Find where the given text appears and provide that cell's center as [x, y] coordinate. 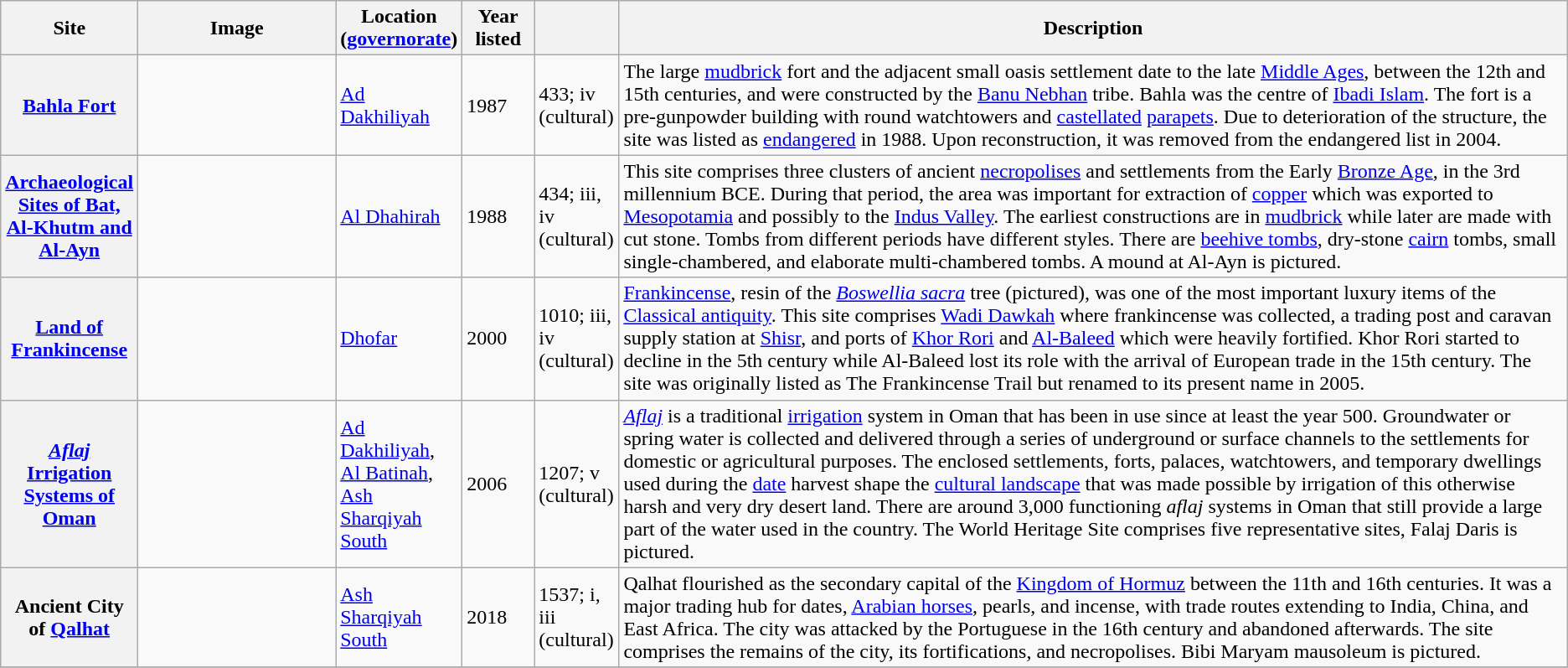
1987 [498, 106]
Bahla Fort [70, 106]
Ad Dakhiliyah, Al Batinah, Ash Sharqiyah South [399, 484]
Dhofar [399, 339]
Archaeological Sites of Bat, Al-Khutm and Al-Ayn [70, 216]
Al Dhahirah [399, 216]
Year listed [498, 28]
1010; iii, iv (cultural) [576, 339]
1207; v (cultural) [576, 484]
Aflaj Irrigation Systems of Oman [70, 484]
Ad Dakhiliyah [399, 106]
2006 [498, 484]
1988 [498, 216]
Location (governorate) [399, 28]
Land of Frankincense [70, 339]
Ash Sharqiyah South [399, 617]
Description [1093, 28]
2018 [498, 617]
433; iv (cultural) [576, 106]
1537; i, iii (cultural) [576, 617]
434; iii, iv (cultural) [576, 216]
Ancient City of Qalhat [70, 617]
Image [237, 28]
Site [70, 28]
2000 [498, 339]
